Pinpoint the cell where the given text exists, returning its [X, Y] midpoint coordinate. 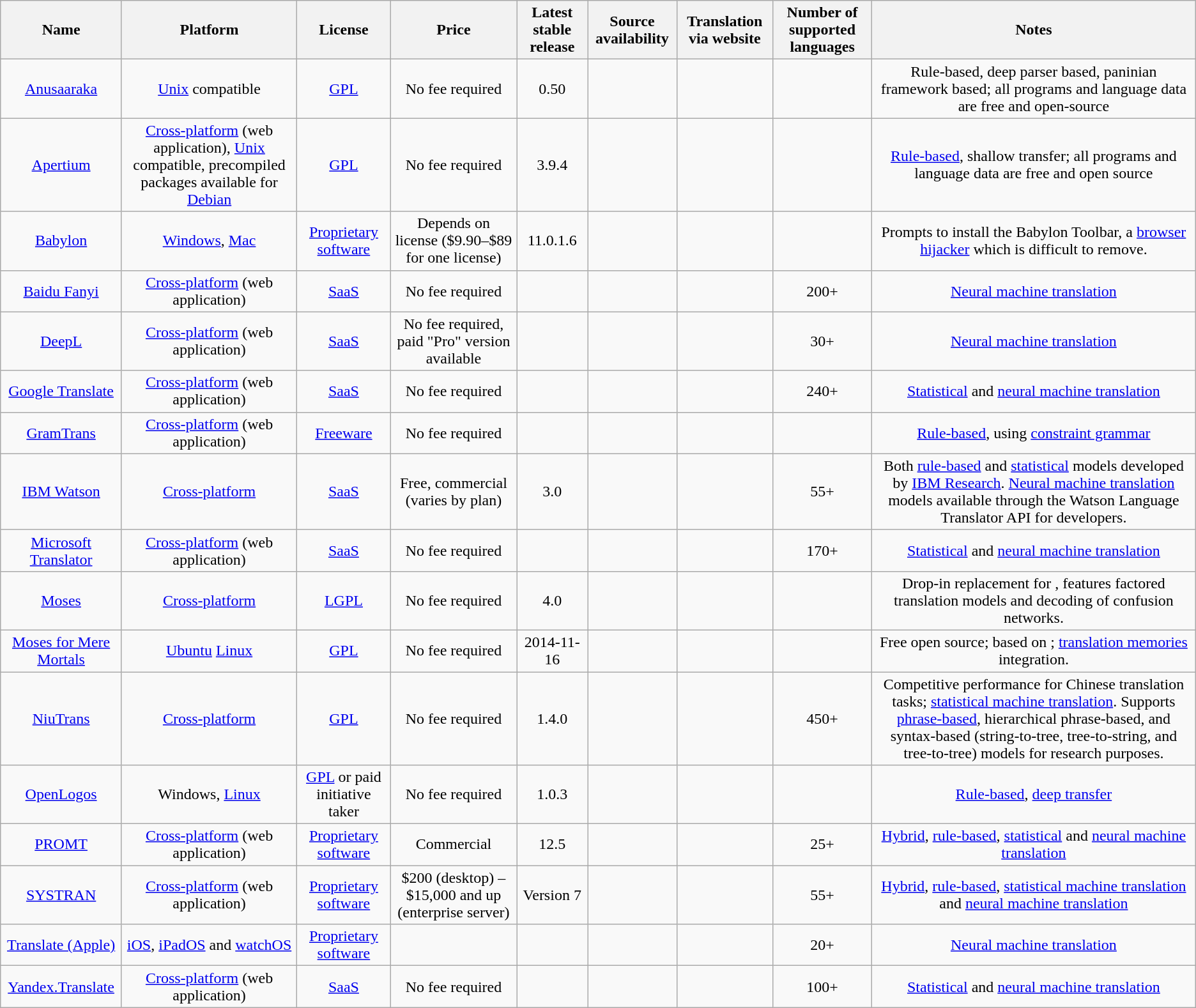
Number of supported languages [823, 30]
SYSTRAN [61, 895]
2014-11-16 [552, 650]
Yandex.Translate [61, 986]
No fee required, paid "Pro" version available [454, 341]
Hybrid, rule-based, statistical machine translation and neural machine translation [1034, 895]
Translation via website [724, 30]
Translate (Apple) [61, 945]
Depends on license ($9.90–$89 for one license) [454, 241]
Anusaaraka [61, 89]
iOS, iPadOS and watchOS [209, 945]
Windows, Linux [209, 795]
30+ [823, 341]
Rule-based, shallow transfer; all programs and language data are free and open source [1034, 165]
Version 7 [552, 895]
Unix compatible [209, 89]
Apertium [61, 165]
Name [61, 30]
Microsoft Translator [61, 551]
11.0.1.6 [552, 241]
1.4.0 [552, 719]
12.5 [552, 844]
Babylon [61, 241]
1.0.3 [552, 795]
PROMT [61, 844]
GPL or paid initiative taker [344, 795]
0.50 [552, 89]
Ubuntu Linux [209, 650]
Free, commercial (varies by plan) [454, 492]
$200 (desktop) – $15,000 and up (enterprise server) [454, 895]
NiuTrans [61, 719]
Drop-in replacement for , features factored translation models and decoding of confusion networks. [1034, 600]
100+ [823, 986]
Moses for Mere Mortals [61, 650]
LGPL [344, 600]
Windows, Mac [209, 241]
GramTrans [61, 433]
3.9.4 [552, 165]
DeepL [61, 341]
Google Translate [61, 391]
Platform [209, 30]
Notes [1034, 30]
Rule-based, deep parser based, paninian framework based; all programs and language data are free and open-source [1034, 89]
240+ [823, 391]
Price [454, 30]
450+ [823, 719]
3.0 [552, 492]
Hybrid, rule-based, statistical and neural machine translation [1034, 844]
Source availability [632, 30]
IBM Watson [61, 492]
Rule-based, using constraint grammar [1034, 433]
Latest stable release [552, 30]
Rule-based, deep transfer [1034, 795]
License [344, 30]
Baidu Fanyi [61, 291]
Cross-platform (web application), Unix compatible, precompiled packages available for Debian [209, 165]
OpenLogos [61, 795]
170+ [823, 551]
Moses [61, 600]
20+ [823, 945]
Commercial [454, 844]
200+ [823, 291]
Free open source; based on ; translation memories integration. [1034, 650]
25+ [823, 844]
Freeware [344, 433]
4.0 [552, 600]
Prompts to install the Babylon Toolbar, a browser hijacker which is difficult to remove. [1034, 241]
